Scan for the cell matching the given text and deliver its (x, y) coordinate at center. 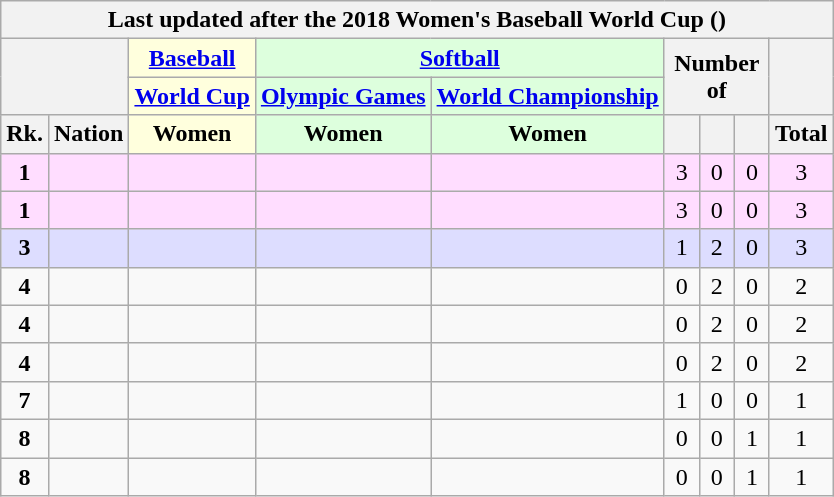
Baseball (192, 58)
Number of (716, 77)
7 (25, 400)
Last updated after the 2018 Women's Baseball World Cup () (417, 20)
Softball (460, 58)
Total (801, 134)
World Championship (548, 96)
Olympic Games (343, 96)
World Cup (192, 96)
Nation (88, 134)
Rk. (25, 134)
